Identify which cell holds the provided text, then report its (X, Y) central coordinate. 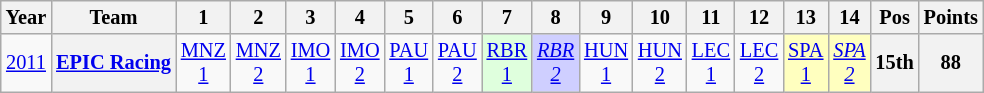
5 (408, 17)
PAU2 (458, 63)
10 (660, 17)
MNZ2 (258, 63)
88 (951, 63)
PAU1 (408, 63)
3 (310, 17)
SPA2 (849, 63)
12 (759, 17)
MNZ1 (204, 63)
RBR1 (507, 63)
RBR2 (556, 63)
EPIC Racing (114, 63)
Points (951, 17)
9 (606, 17)
LEC2 (759, 63)
7 (507, 17)
15th (895, 63)
11 (711, 17)
IMO2 (360, 63)
Pos (895, 17)
2 (258, 17)
6 (458, 17)
2011 (26, 63)
4 (360, 17)
8 (556, 17)
1 (204, 17)
IMO1 (310, 63)
Year (26, 17)
HUN2 (660, 63)
14 (849, 17)
HUN1 (606, 63)
13 (806, 17)
Team (114, 17)
SPA1 (806, 63)
LEC1 (711, 63)
